Output the (x, y) coordinate of the center of the cell containing the given text.  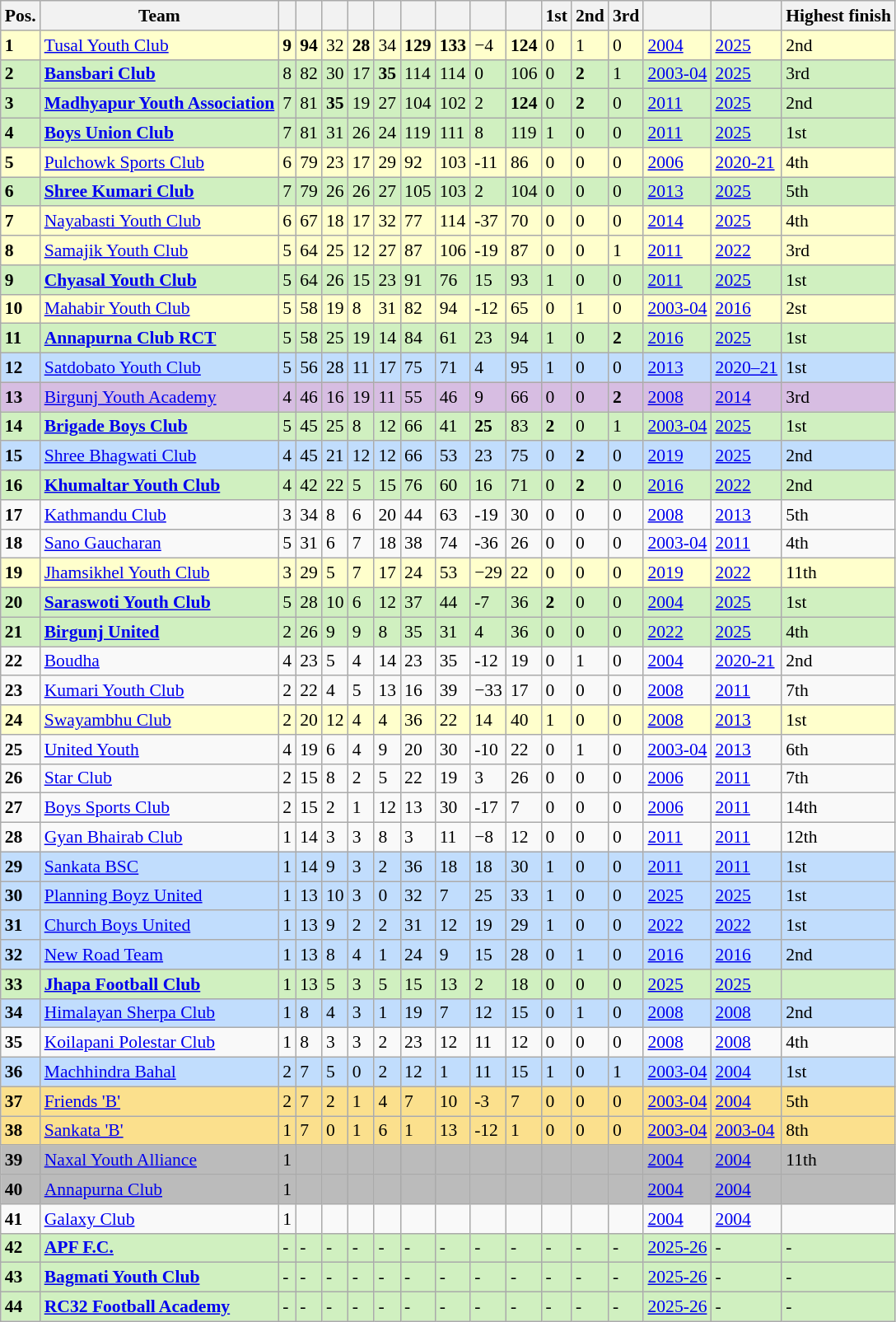
43 (21, 1278)
Sankata 'B' (160, 1131)
56 (309, 368)
Brigade Boys Club (160, 427)
Boudha (160, 661)
Star Club (160, 778)
84 (418, 339)
Nayabasti Youth Club (160, 222)
105 (418, 192)
Shree Kumari Club (160, 192)
2020–21 (747, 368)
61 (453, 339)
Sankata BSC (160, 867)
60 (453, 485)
-17 (488, 808)
55 (418, 397)
Naxal Youth Alliance (160, 1161)
-3 (488, 1101)
65 (524, 309)
Satdobato Youth Club (160, 368)
Kumari Youth Club (160, 691)
−8 (488, 838)
Bansbari Club (160, 74)
Jhamsikhel Youth Club (160, 573)
Annapurna Club RCT (160, 339)
New Road Team (160, 955)
83 (524, 427)
74 (453, 544)
8th (838, 1131)
APF F.C. (160, 1248)
Birgunj Youth Academy (160, 397)
Annapurna Club (160, 1189)
63 (453, 515)
Jhapa Football Club (160, 984)
Kathmandu Club (160, 515)
111 (453, 133)
Swayambhu Club (160, 720)
−4 (488, 45)
Boys Sports Club (160, 808)
-10 (488, 750)
Samajik Youth Club (160, 250)
70 (524, 222)
129 (418, 45)
Chyasal Youth Club (160, 280)
Highest finish (838, 16)
RC32 Football Academy (160, 1307)
Church Boys United (160, 926)
-36 (488, 544)
67 (309, 222)
Gyan Bhairab Club (160, 838)
Machhindra Bahal (160, 1072)
Boys Union Club (160, 133)
Team (160, 16)
6th (838, 750)
Koilapani Polestar Club (160, 1043)
Planning Boyz United (160, 896)
−33 (488, 691)
Bagmati Youth Club (160, 1278)
Pulchowk Sports Club (160, 162)
Saraswoti Youth Club (160, 603)
102 (453, 104)
12th (838, 838)
Mahabir Youth Club (160, 309)
United Youth (160, 750)
95 (524, 368)
2st (838, 309)
Himalayan Sherpa Club (160, 1013)
-37 (488, 222)
Madhyapur Youth Association (160, 104)
Sano Gaucharan (160, 544)
86 (524, 162)
Pos. (21, 16)
133 (453, 45)
Tusal Youth Club (160, 45)
Galaxy Club (160, 1219)
14th (838, 808)
−29 (488, 573)
92 (418, 162)
Friends 'B' (160, 1101)
91 (418, 280)
Khumaltar Youth Club (160, 485)
93 (524, 280)
77 (418, 222)
-7 (488, 603)
Birgunj United (160, 632)
-11 (488, 162)
Shree Bhagwati Club (160, 456)
